Detect which cell encompasses the target text, then output its [X, Y] center coordinate. 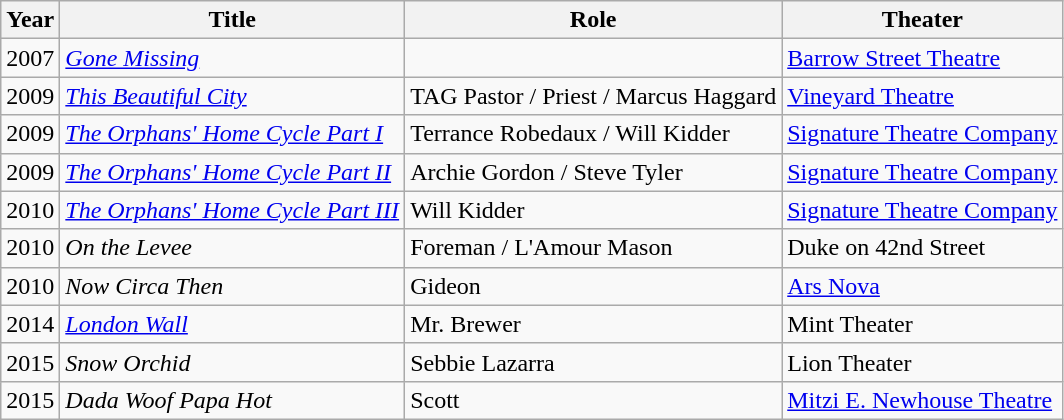
Duke on 42nd Street [922, 248]
Gone Missing [232, 58]
The Orphans' Home Cycle Part II [232, 172]
TAG Pastor / Priest / Marcus Haggard [594, 96]
Mint Theater [922, 324]
2014 [30, 324]
Role [594, 20]
Scott [594, 400]
Foreman / L'Amour Mason [594, 248]
Lion Theater [922, 362]
Year [30, 20]
The Orphans' Home Cycle Part I [232, 134]
Snow Orchid [232, 362]
Now Circa Then [232, 286]
Ars Nova [922, 286]
Dada Woof Papa Hot [232, 400]
Gideon [594, 286]
Title [232, 20]
On the Levee [232, 248]
Mr. Brewer [594, 324]
This Beautiful City [232, 96]
Mitzi E. Newhouse Theatre [922, 400]
Archie Gordon / Steve Tyler [594, 172]
Will Kidder [594, 210]
Sebbie Lazarra [594, 362]
Theater [922, 20]
The Orphans' Home Cycle Part III [232, 210]
Barrow Street Theatre [922, 58]
2007 [30, 58]
Terrance Robedaux / Will Kidder [594, 134]
London Wall [232, 324]
Vineyard Theatre [922, 96]
